Output the (X, Y) coordinate of the center of the cell containing the given text.  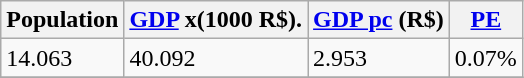
0.07% (486, 58)
2.953 (379, 58)
14.063 (62, 58)
GDP pc (R$) (379, 20)
GDP x(1000 R$). (216, 20)
40.092 (216, 58)
Population (62, 20)
PE (486, 20)
